Detect which cell encompasses the target text, then output its (x, y) center coordinate. 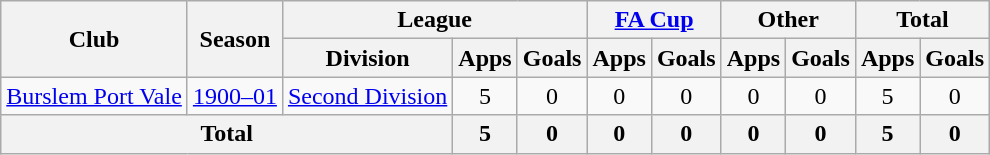
FA Cup (654, 20)
1900–01 (234, 96)
League (434, 20)
Second Division (367, 96)
Other (788, 20)
Club (94, 39)
Season (234, 39)
Burslem Port Vale (94, 96)
Division (367, 58)
